Provide the [x, y] coordinate of the cell's center where the given text is located.  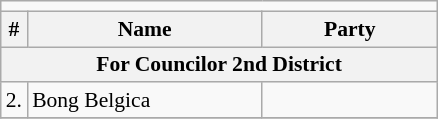
Party [350, 29]
Name [144, 29]
# [14, 29]
Bong Belgica [144, 101]
For Councilor 2nd District [220, 65]
2. [14, 101]
